Capture the cell that displays the provided text and extract its [X, Y] central coordinate. 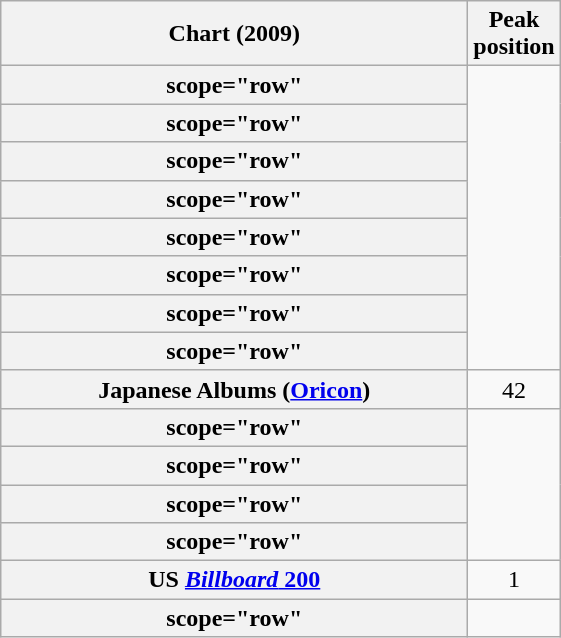
Japanese Albums (Oricon) [234, 389]
42 [514, 389]
1 [514, 580]
Chart (2009) [234, 34]
US Billboard 200 [234, 580]
Peakposition [514, 34]
